Identify which cell holds the provided text, then report its [X, Y] central coordinate. 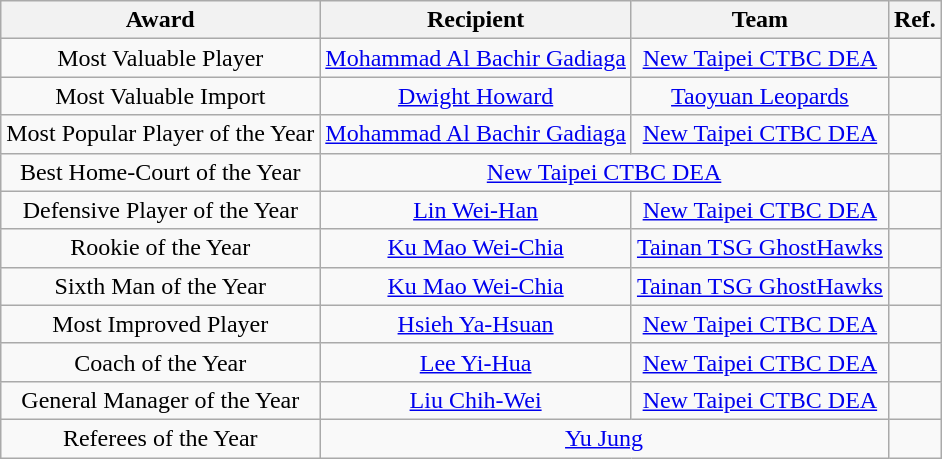
Most Valuable Player [160, 58]
Yu Jung [604, 438]
Dwight Howard [476, 96]
Sixth Man of the Year [160, 286]
Most Valuable Import [160, 96]
Most Popular Player of the Year [160, 134]
Ref. [914, 20]
Hsieh Ya-Hsuan [476, 324]
Lee Yi-Hua [476, 362]
Lin Wei-Han [476, 210]
Coach of the Year [160, 362]
Most Improved Player [160, 324]
Liu Chih-Wei [476, 400]
Best Home-Court of the Year [160, 172]
Award [160, 20]
Team [760, 20]
General Manager of the Year [160, 400]
Taoyuan Leopards [760, 96]
Rookie of the Year [160, 248]
Recipient [476, 20]
Referees of the Year [160, 438]
Defensive Player of the Year [160, 210]
